For the text-containing cell, return its midpoint in [X, Y] coordinate format. 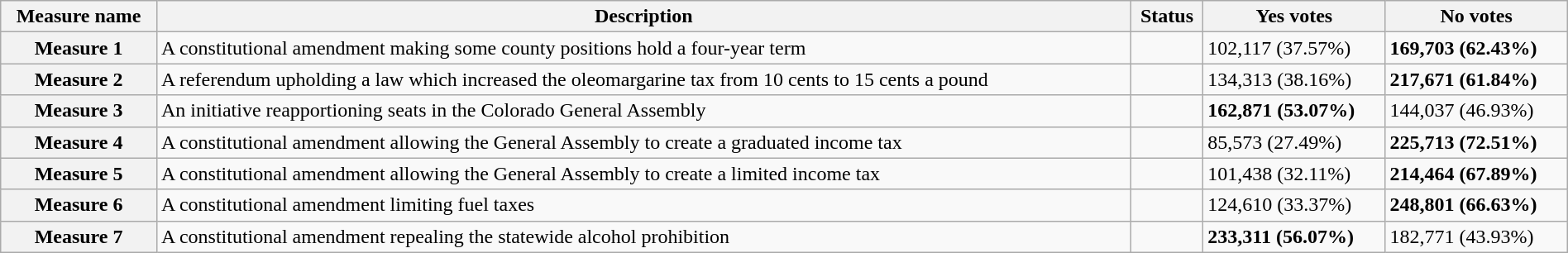
124,610 (33.37%) [1294, 205]
Description [643, 17]
Measure name [79, 17]
233,311 (56.07%) [1294, 236]
Measure 2 [79, 79]
169,703 (62.43%) [1476, 48]
Measure 3 [79, 111]
144,037 (46.93%) [1476, 111]
Measure 4 [79, 142]
A constitutional amendment repealing the statewide alcohol prohibition [643, 236]
Measure 6 [79, 205]
85,573 (27.49%) [1294, 142]
A constitutional amendment allowing the General Assembly to create a graduated income tax [643, 142]
No votes [1476, 17]
Yes votes [1294, 17]
Measure 7 [79, 236]
102,117 (37.57%) [1294, 48]
Measure 5 [79, 174]
214,464 (67.89%) [1476, 174]
101,438 (32.11%) [1294, 174]
A referendum upholding a law which increased the oleomargarine tax from 10 cents to 15 cents a pound [643, 79]
An initiative reapportioning seats in the Colorado General Assembly [643, 111]
162,871 (53.07%) [1294, 111]
A constitutional amendment making some county positions hold a four-year term [643, 48]
225,713 (72.51%) [1476, 142]
182,771 (43.93%) [1476, 236]
Status [1166, 17]
134,313 (38.16%) [1294, 79]
Measure 1 [79, 48]
A constitutional amendment limiting fuel taxes [643, 205]
248,801 (66.63%) [1476, 205]
217,671 (61.84%) [1476, 79]
A constitutional amendment allowing the General Assembly to create a limited income tax [643, 174]
